Capture the cell that displays the provided text and extract its [x, y] central coordinate. 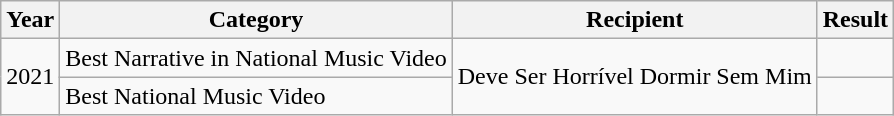
Best Narrative in National Music Video [256, 58]
Recipient [634, 20]
Result [855, 20]
Best National Music Video [256, 96]
Year [30, 20]
2021 [30, 77]
Category [256, 20]
Deve Ser Horrível Dormir Sem Mim [634, 77]
